Return [X, Y] of the center of cell containing provided text 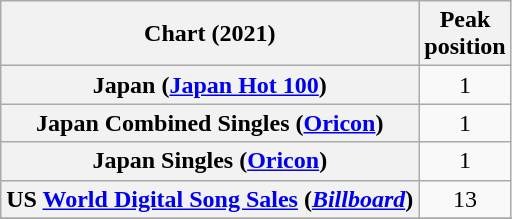
Chart (2021) [210, 34]
US World Digital Song Sales (Billboard) [210, 199]
Japan Combined Singles (Oricon) [210, 123]
Japan (Japan Hot 100) [210, 85]
Peakposition [465, 34]
Japan Singles (Oricon) [210, 161]
13 [465, 199]
